Identify which cell holds the provided text, then report its [x, y] central coordinate. 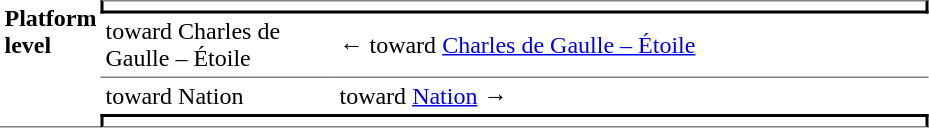
toward Charles de Gaulle – Étoile [218, 46]
toward Nation → [632, 96]
Platform level [50, 64]
← toward Charles de Gaulle – Étoile [632, 46]
toward Nation [218, 96]
